Identify which cell holds the provided text, then report its [X, Y] central coordinate. 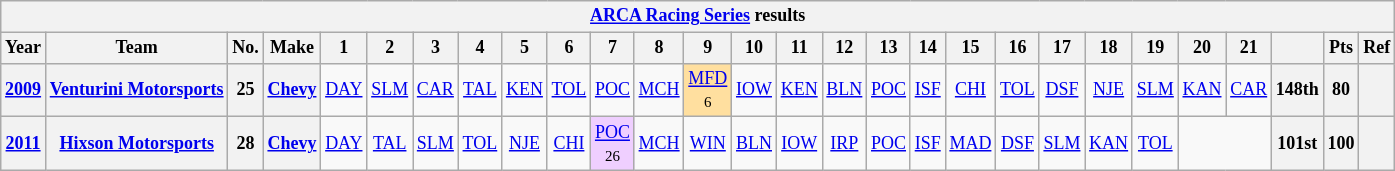
17 [1062, 48]
25 [246, 90]
16 [1018, 48]
21 [1249, 48]
20 [1202, 48]
2 [390, 48]
101st [1298, 144]
15 [970, 48]
Ref [1377, 48]
1 [344, 48]
5 [525, 48]
11 [799, 48]
100 [1341, 144]
10 [754, 48]
2009 [24, 90]
8 [659, 48]
Pts [1341, 48]
148th [1298, 90]
IRP [844, 144]
12 [844, 48]
19 [1155, 48]
Make [292, 48]
4 [480, 48]
6 [568, 48]
Venturini Motorsports [136, 90]
Year [24, 48]
2011 [24, 144]
ARCA Racing Series results [698, 16]
9 [708, 48]
18 [1109, 48]
MAD [970, 144]
Team [136, 48]
Hixson Motorsports [136, 144]
3 [436, 48]
7 [613, 48]
MFD6 [708, 90]
14 [928, 48]
28 [246, 144]
WIN [708, 144]
POC26 [613, 144]
13 [889, 48]
80 [1341, 90]
No. [246, 48]
